Scan for the cell matching the given text and deliver its [X, Y] coordinate at center. 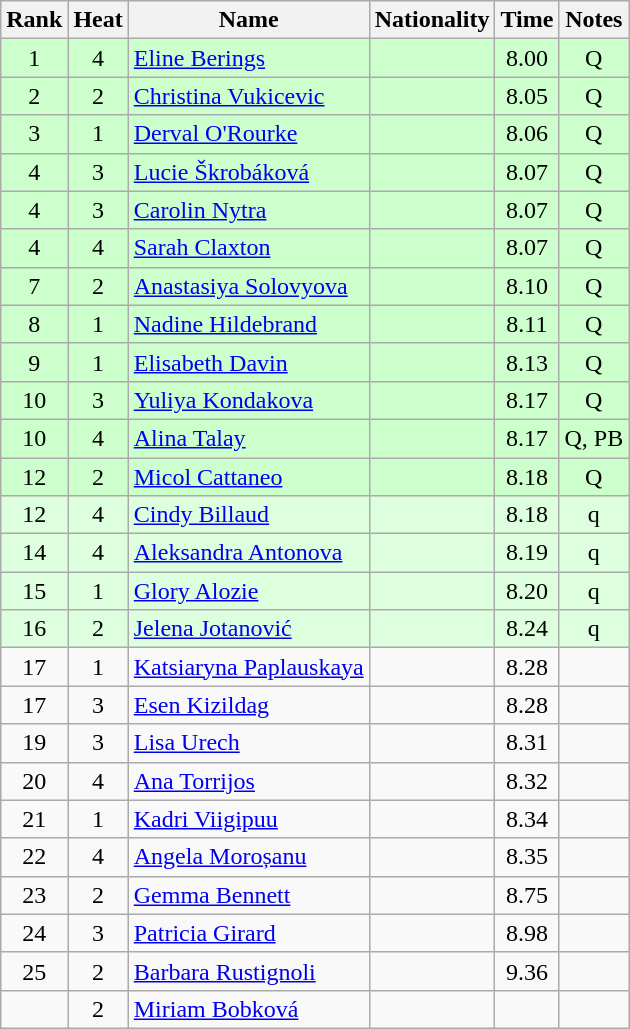
Carolin Nytra [248, 210]
Miriam Bobková [248, 1009]
Kadri Viigipuu [248, 819]
8.24 [527, 629]
Notes [594, 20]
Esen Kizildag [248, 705]
Nadine Hildebrand [248, 324]
16 [34, 629]
8.06 [527, 134]
8 [34, 324]
Ana Torrijos [248, 781]
Jelena Jotanović [248, 629]
Sarah Claxton [248, 248]
Aleksandra Antonova [248, 553]
Q, PB [594, 438]
25 [34, 971]
8.11 [527, 324]
Eline Berings [248, 58]
8.34 [527, 819]
23 [34, 895]
22 [34, 857]
Gemma Bennett [248, 895]
8.13 [527, 362]
Katsiaryna Paplauskaya [248, 667]
8.32 [527, 781]
20 [34, 781]
8.05 [527, 96]
Yuliya Kondakova [248, 400]
Patricia Girard [248, 933]
8.19 [527, 553]
Name [248, 20]
8.35 [527, 857]
19 [34, 743]
14 [34, 553]
Derval O'Rourke [248, 134]
21 [34, 819]
8.10 [527, 286]
Barbara Rustignoli [248, 971]
15 [34, 591]
8.98 [527, 933]
Cindy Billaud [248, 515]
Nationality [432, 20]
Elisabeth Davin [248, 362]
Lisa Urech [248, 743]
Heat [98, 20]
Micol Cattaneo [248, 477]
Glory Alozie [248, 591]
8.00 [527, 58]
9.36 [527, 971]
9 [34, 362]
Rank [34, 20]
Alina Talay [248, 438]
Christina Vukicevic [248, 96]
7 [34, 286]
Anastasiya Solovyova [248, 286]
8.31 [527, 743]
24 [34, 933]
Lucie Škrobáková [248, 172]
8.20 [527, 591]
8.75 [527, 895]
Angela Moroșanu [248, 857]
Time [527, 20]
